Return the [x, y] coordinate for the center point of the cell that contains the specified text.  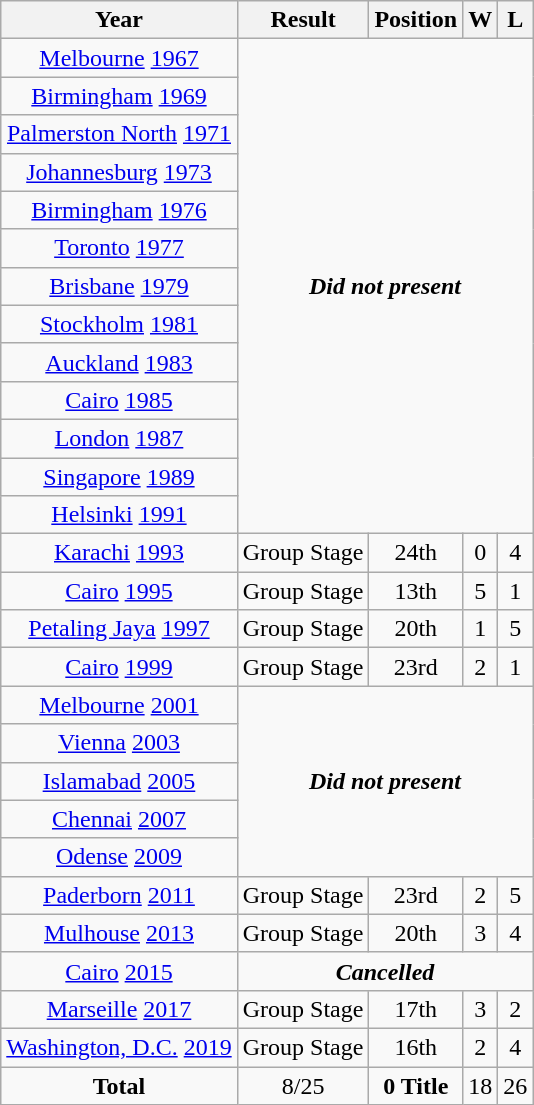
Cancelled [385, 971]
Year [119, 20]
Chennai 2007 [119, 819]
18 [480, 1085]
Paderborn 2011 [119, 895]
Johannesburg 1973 [119, 172]
London 1987 [119, 438]
Birmingham 1969 [119, 96]
W [480, 20]
Singapore 1989 [119, 477]
Vienna 2003 [119, 743]
Cairo 1985 [119, 400]
Marseille 2017 [119, 1009]
Position [416, 20]
0 Title [416, 1085]
Palmerston North 1971 [119, 134]
Toronto 1977 [119, 248]
Petaling Jaya 1997 [119, 629]
Cairo 1995 [119, 591]
Odense 2009 [119, 857]
Islamabad 2005 [119, 781]
Result [303, 20]
26 [516, 1085]
Karachi 1993 [119, 553]
Birmingham 1976 [119, 210]
8/25 [303, 1085]
Melbourne 1967 [119, 58]
Auckland 1983 [119, 362]
Cairo 1999 [119, 667]
17th [416, 1009]
Mulhouse 2013 [119, 933]
16th [416, 1047]
Total [119, 1085]
Helsinki 1991 [119, 515]
Brisbane 1979 [119, 286]
Melbourne 2001 [119, 705]
Stockholm 1981 [119, 324]
24th [416, 553]
L [516, 20]
Cairo 2015 [119, 971]
13th [416, 591]
0 [480, 553]
Washington, D.C. 2019 [119, 1047]
